For the text-containing cell, return its midpoint in (X, Y) coordinate format. 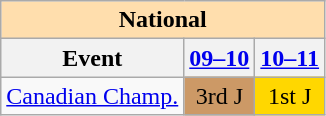
National (163, 20)
3rd J (220, 96)
09–10 (220, 58)
1st J (290, 96)
10–11 (290, 58)
Canadian Champ. (92, 96)
Event (92, 58)
